Output the (X, Y) coordinate of the center of the cell containing the given text.  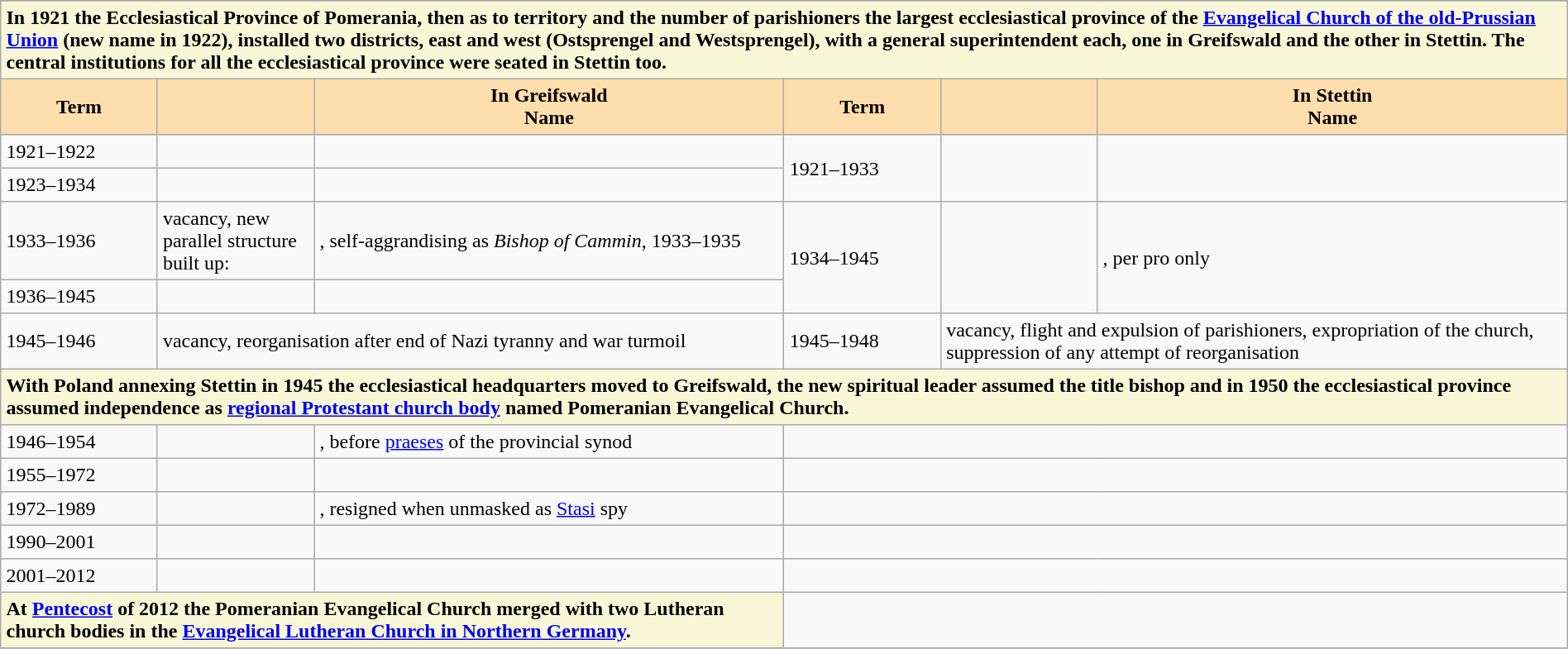
2001–2012 (79, 575)
In GreifswaldName (549, 107)
1945–1948 (862, 341)
, before praeses of the provincial synod (549, 441)
vacancy, flight and expulsion of parishioners, expropriation of the church, suppression of any attempt of reorganisation (1254, 341)
1923–1934 (79, 184)
At Pentecost of 2012 the Pomeranian Evangelical Church merged with two Lutheran church bodies in the Evangelical Lutheran Church in Northern Germany. (392, 620)
vacancy, new parallel structure built up: (235, 241)
1934–1945 (862, 258)
1990–2001 (79, 542)
1946–1954 (79, 441)
1972–1989 (79, 508)
1933–1936 (79, 241)
1921–1922 (79, 151)
1936–1945 (79, 296)
In StettinName (1332, 107)
1945–1946 (79, 341)
1955–1972 (79, 475)
, per pro only (1332, 258)
vacancy, reorganisation after end of Nazi tyranny and war turmoil (471, 341)
, self-aggrandising as Bishop of Cammin, 1933–1935 (549, 241)
, resigned when unmasked as Stasi spy (549, 508)
1921–1933 (862, 169)
